Provide the [x, y] coordinate of the cell's center where the given text is located.  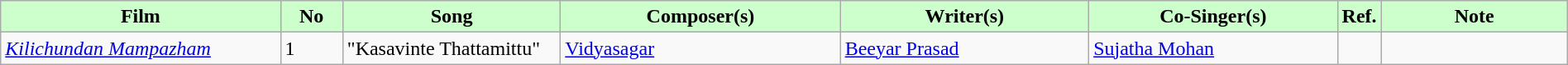
Note [1474, 17]
"Kasavinte Thattamittu" [452, 48]
No [311, 17]
Kilichundan Mampazham [141, 48]
Song [452, 17]
Film [141, 17]
Vidyasagar [700, 48]
Writer(s) [964, 17]
Co-Singer(s) [1213, 17]
Composer(s) [700, 17]
Beeyar Prasad [964, 48]
Ref. [1360, 17]
1 [311, 48]
Sujatha Mohan [1213, 48]
